Search for the cell housing the specified text and yield its (x, y) center coordinate. 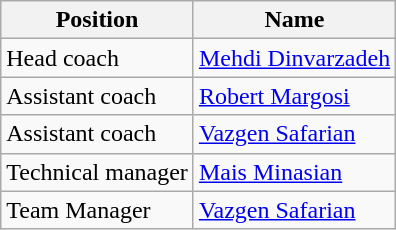
Name (294, 20)
Mais Minasian (294, 172)
Robert Margosi (294, 96)
Team Manager (98, 210)
Position (98, 20)
Mehdi Dinvarzadeh (294, 58)
Head coach (98, 58)
Technical manager (98, 172)
